Pinpoint the cell where the given text exists, returning its [X, Y] midpoint coordinate. 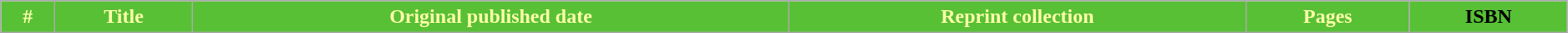
Original published date [491, 17]
# [28, 17]
ISBN [1489, 17]
Reprint collection [1017, 17]
Pages [1327, 17]
Title [124, 17]
